Detect which cell encompasses the target text, then output its (x, y) center coordinate. 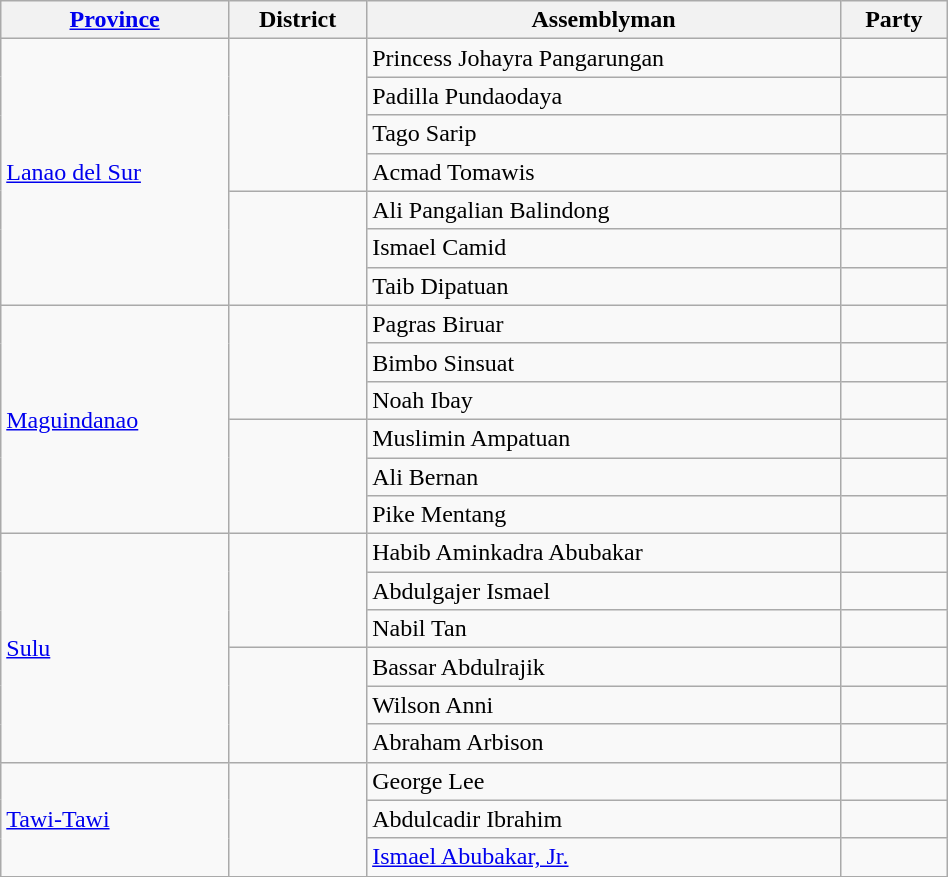
Muslimin Ampatuan (604, 438)
Bimbo Sinsuat (604, 362)
Tago Sarip (604, 134)
Ismael Camid (604, 248)
Lanao del Sur (115, 172)
District (298, 20)
Pike Mentang (604, 515)
Bassar Abdulrajik (604, 667)
Abdulcadir Ibrahim (604, 819)
Province (115, 20)
Padilla Pundaodaya (604, 96)
Sulu (115, 648)
Assemblyman (604, 20)
George Lee (604, 781)
Pagras Biruar (604, 324)
Taib Dipatuan (604, 286)
Abdulgajer Ismael (604, 591)
Ismael Abubakar, Jr. (604, 857)
Ali Bernan (604, 477)
Princess Johayra Pangarungan (604, 58)
Maguindanao (115, 419)
Abraham Arbison (604, 743)
Party (894, 20)
Noah Ibay (604, 400)
Acmad Tomawis (604, 172)
Ali Pangalian Balindong (604, 210)
Wilson Anni (604, 705)
Habib Aminkadra Abubakar (604, 553)
Tawi-Tawi (115, 819)
Nabil Tan (604, 629)
